For the text-containing cell, return its midpoint in (X, Y) coordinate format. 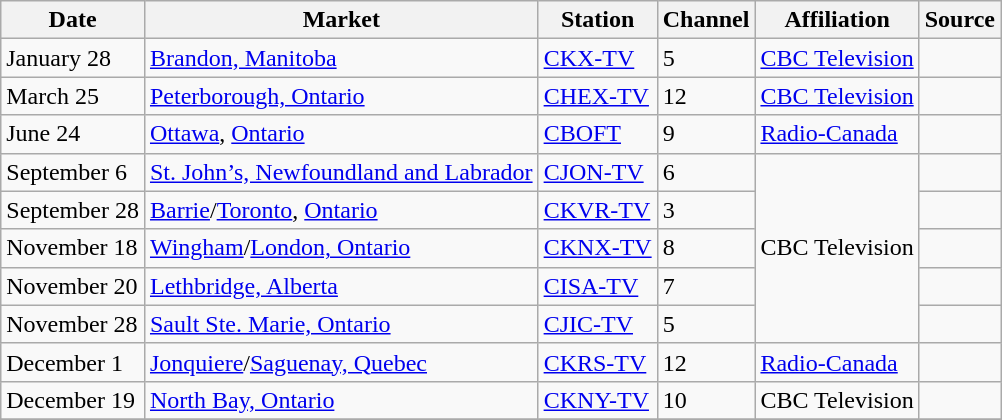
Affiliation (837, 20)
CISA-TV (598, 286)
November 28 (73, 324)
June 24 (73, 134)
Source (960, 20)
CKRS-TV (598, 362)
St. John’s, Newfoundland and Labrador (341, 172)
10 (706, 400)
December 19 (73, 400)
CJIC-TV (598, 324)
Barrie/Toronto, Ontario (341, 210)
Wingham/London, Ontario (341, 248)
September 6 (73, 172)
Lethbridge, Alberta (341, 286)
Market (341, 20)
Peterborough, Ontario (341, 96)
September 28 (73, 210)
March 25 (73, 96)
3 (706, 210)
Jonquiere/Saguenay, Quebec (341, 362)
7 (706, 286)
November 18 (73, 248)
CJON-TV (598, 172)
9 (706, 134)
CKNX-TV (598, 248)
CHEX-TV (598, 96)
Sault Ste. Marie, Ontario (341, 324)
8 (706, 248)
Channel (706, 20)
Ottawa, Ontario (341, 134)
January 28 (73, 58)
CKVR-TV (598, 210)
CKX-TV (598, 58)
6 (706, 172)
December 1 (73, 362)
Date (73, 20)
North Bay, Ontario (341, 400)
CBOFT (598, 134)
November 20 (73, 286)
CKNY-TV (598, 400)
Station (598, 20)
Brandon, Manitoba (341, 58)
